Provide the (X, Y) coordinate of the cell's center where the given text is located.  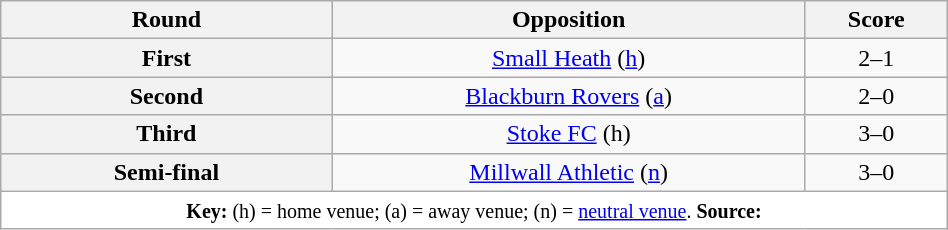
Semi-final (166, 172)
Blackburn Rovers (a) (568, 96)
2–1 (876, 58)
Small Heath (h) (568, 58)
Third (166, 134)
First (166, 58)
2–0 (876, 96)
Opposition (568, 20)
Key: (h) = home venue; (a) = away venue; (n) = neutral venue. Source: (474, 210)
Millwall Athletic (n) (568, 172)
Stoke FC (h) (568, 134)
Round (166, 20)
Score (876, 20)
Second (166, 96)
